Detect which cell encompasses the target text, then output its (x, y) center coordinate. 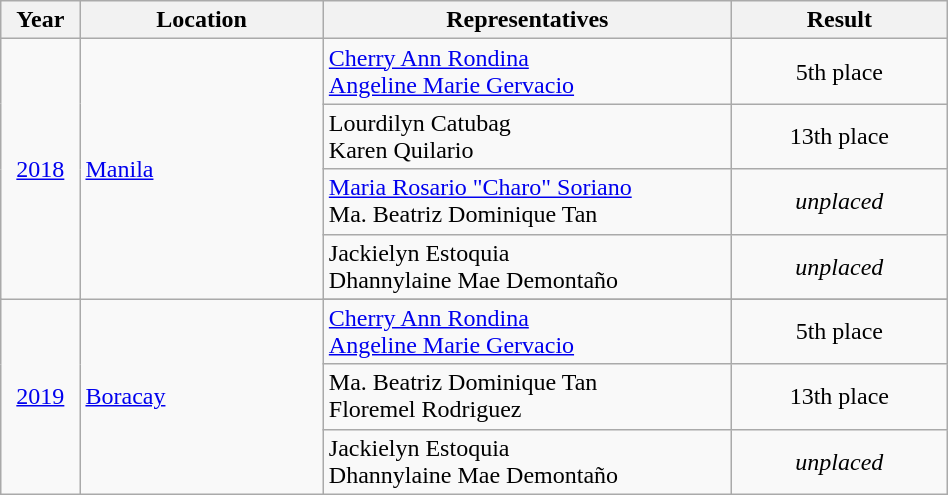
Lourdilyn Catubag Karen Quilario (527, 136)
Location (202, 20)
Result (839, 20)
Boracay (202, 396)
Ma. Beatriz Dominique Tan Floremel Rodriguez (527, 396)
2018 (40, 169)
Representatives (527, 20)
Year (40, 20)
Maria Rosario "Charo" Soriano Ma. Beatriz Dominique Tan (527, 202)
Manila (202, 169)
2019 (40, 396)
